Pinpoint the cell where the given text exists, returning its [X, Y] midpoint coordinate. 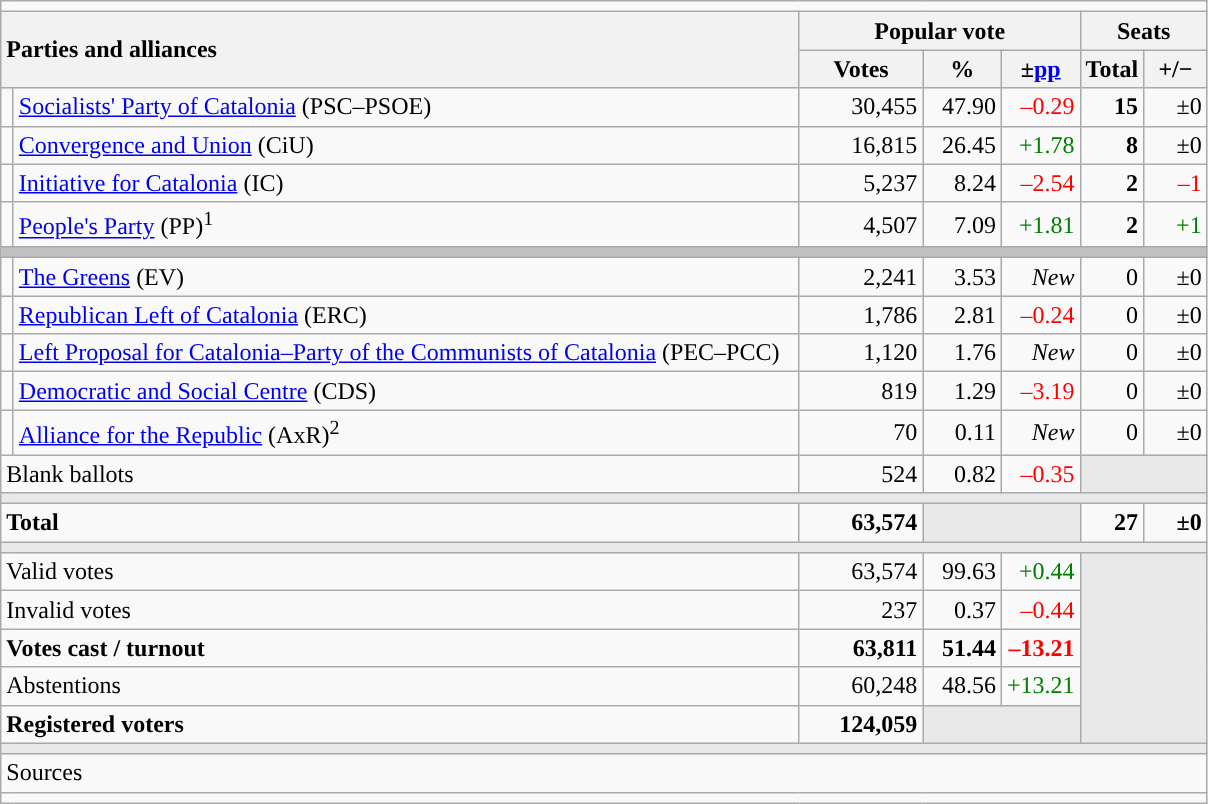
Votes [861, 69]
Seats [1144, 31]
Registered voters [400, 724]
–0.35 [1040, 474]
+1.81 [1040, 224]
0.82 [962, 474]
Socialists' Party of Catalonia (PSC–PSOE) [406, 107]
Left Proposal for Catalonia–Party of the Communists of Catalonia (PEC–PCC) [406, 353]
–0.29 [1040, 107]
1.29 [962, 391]
Votes cast / turnout [400, 648]
Sources [604, 773]
2,241 [861, 277]
60,248 [861, 686]
8 [1112, 145]
124,059 [861, 724]
7.09 [962, 224]
3.53 [962, 277]
27 [1112, 523]
Democratic and Social Centre (CDS) [406, 391]
+13.21 [1040, 686]
48.56 [962, 686]
±pp [1040, 69]
% [962, 69]
Abstentions [400, 686]
Popular vote [940, 31]
26.45 [962, 145]
524 [861, 474]
8.24 [962, 183]
5,237 [861, 183]
4,507 [861, 224]
1,120 [861, 353]
0.11 [962, 432]
47.90 [962, 107]
819 [861, 391]
Republican Left of Catalonia (ERC) [406, 315]
–2.54 [1040, 183]
–1 [1176, 183]
People's Party (PP)1 [406, 224]
+1 [1176, 224]
63,811 [861, 648]
Invalid votes [400, 610]
15 [1112, 107]
2.81 [962, 315]
Alliance for the Republic (AxR)2 [406, 432]
+0.44 [1040, 572]
51.44 [962, 648]
1,786 [861, 315]
1.76 [962, 353]
30,455 [861, 107]
Valid votes [400, 572]
Parties and alliances [400, 50]
Convergence and Union (CiU) [406, 145]
Initiative for Catalonia (IC) [406, 183]
237 [861, 610]
+/− [1176, 69]
–3.19 [1040, 391]
0.37 [962, 610]
–0.44 [1040, 610]
–13.21 [1040, 648]
The Greens (EV) [406, 277]
–0.24 [1040, 315]
+1.78 [1040, 145]
Blank ballots [400, 474]
16,815 [861, 145]
99.63 [962, 572]
70 [861, 432]
